Extract the (x, y) coordinate from the center of the cell holding the provided text.  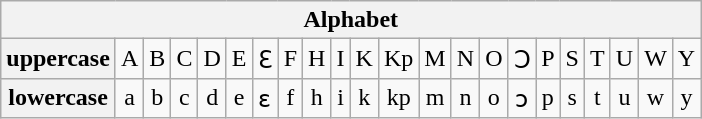
C (184, 59)
Y (686, 59)
i (340, 98)
p (548, 98)
N (465, 59)
s (572, 98)
f (290, 98)
W (656, 59)
w (656, 98)
O (494, 59)
Ɔ (522, 59)
lowercase (58, 98)
K (364, 59)
E (239, 59)
T (597, 59)
B (158, 59)
t (597, 98)
D (212, 59)
k (364, 98)
m (435, 98)
F (290, 59)
ɛ (265, 98)
Ɛ (265, 59)
d (212, 98)
n (465, 98)
kp (398, 98)
ɔ (522, 98)
h (317, 98)
S (572, 59)
y (686, 98)
o (494, 98)
c (184, 98)
H (317, 59)
b (158, 98)
Alphabet (351, 20)
U (624, 59)
A (129, 59)
uppercase (58, 59)
M (435, 59)
Kp (398, 59)
I (340, 59)
u (624, 98)
P (548, 59)
a (129, 98)
e (239, 98)
